Identify which cell holds the provided text, then report its (X, Y) central coordinate. 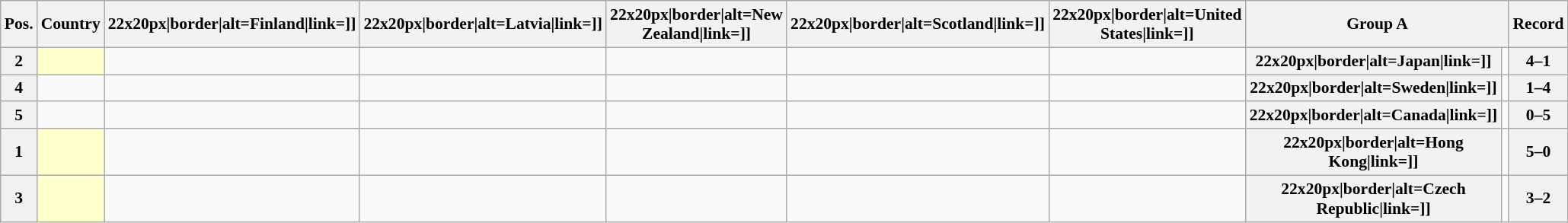
22x20px|border|alt=Scotland|link=]] (918, 24)
3 (19, 198)
3–2 (1538, 198)
5 (19, 116)
22x20px|border|alt=Finland|link=]] (232, 24)
4–1 (1538, 61)
22x20px|border|alt=Latvia|link=]] (483, 24)
22x20px|border|alt=Sweden|link=]] (1374, 88)
22x20px|border|alt=Czech Republic|link=]] (1374, 198)
4 (19, 88)
22x20px|border|alt=Hong Kong|link=]] (1374, 152)
Pos. (19, 24)
0–5 (1538, 116)
5–0 (1538, 152)
1–4 (1538, 88)
2 (19, 61)
Record (1538, 24)
22x20px|border|alt=New Zealand|link=]] (696, 24)
Country (71, 24)
22x20px|border|alt=United States|link=]] (1147, 24)
1 (19, 152)
Group A (1378, 24)
22x20px|border|alt=Canada|link=]] (1374, 116)
22x20px|border|alt=Japan|link=]] (1374, 61)
